Search for the cell housing the specified text and yield its (x, y) center coordinate. 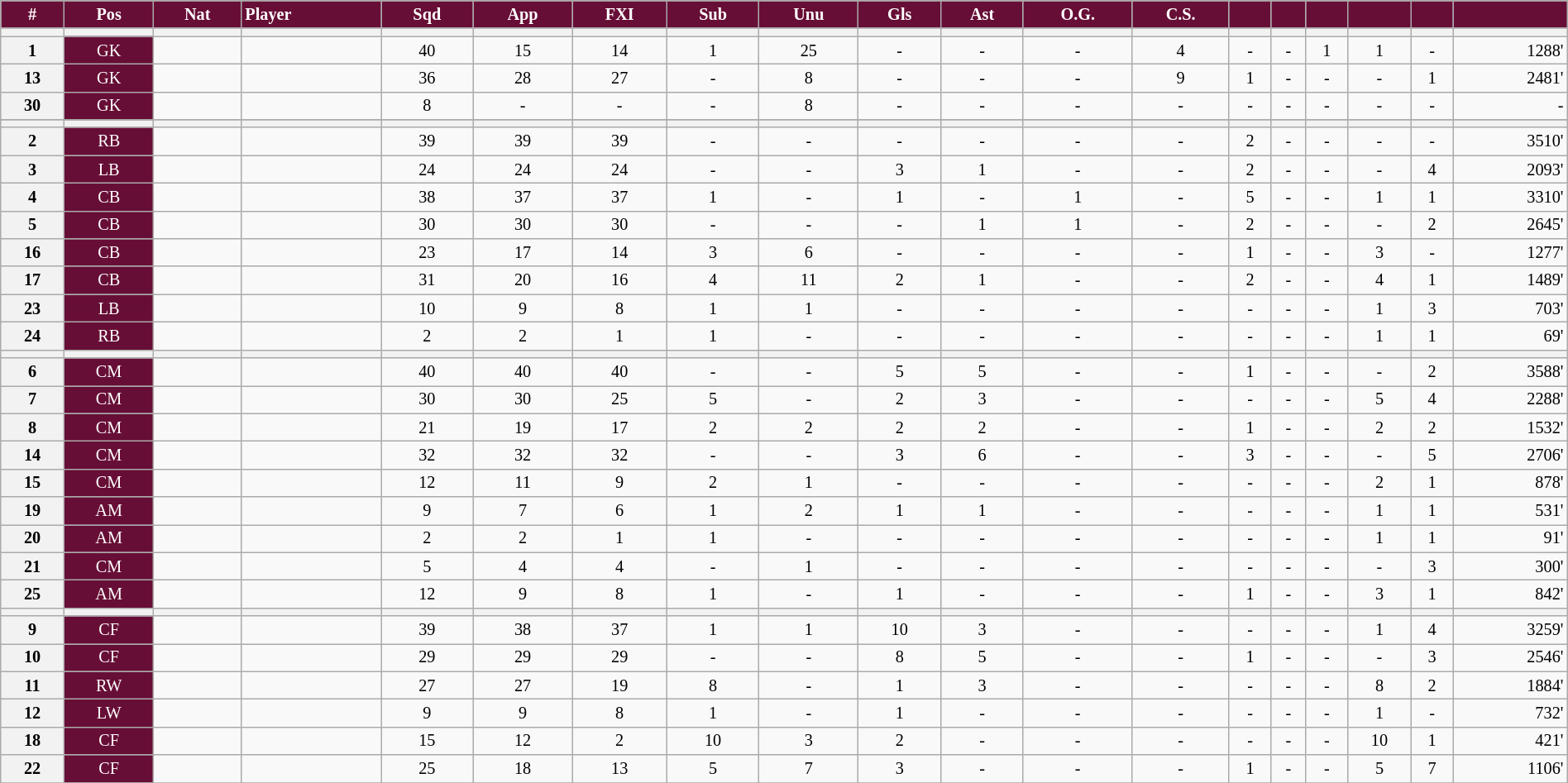
2093' (1510, 169)
878' (1510, 483)
2481' (1510, 78)
FXI (619, 14)
1106' (1510, 769)
28 (523, 78)
Unu (809, 14)
1532' (1510, 427)
69' (1510, 336)
3510' (1510, 141)
732' (1510, 713)
531' (1510, 510)
703' (1510, 308)
Sub (713, 14)
91' (1510, 538)
2706' (1510, 455)
Player (311, 14)
C.S. (1181, 14)
Pos (108, 14)
36 (427, 78)
1489' (1510, 280)
1288' (1510, 50)
1884' (1510, 685)
3259' (1510, 629)
App (523, 14)
300' (1510, 566)
Nat (198, 14)
2546' (1510, 657)
LW (108, 713)
Gls (900, 14)
O.G. (1078, 14)
2645' (1510, 225)
1277' (1510, 252)
# (33, 14)
31 (427, 280)
RW (108, 685)
Ast (982, 14)
Sqd (427, 14)
2288' (1510, 399)
842' (1510, 594)
3588' (1510, 371)
22 (33, 769)
3310' (1510, 197)
421' (1510, 741)
